For the text-containing cell, return its midpoint in [X, Y] coordinate format. 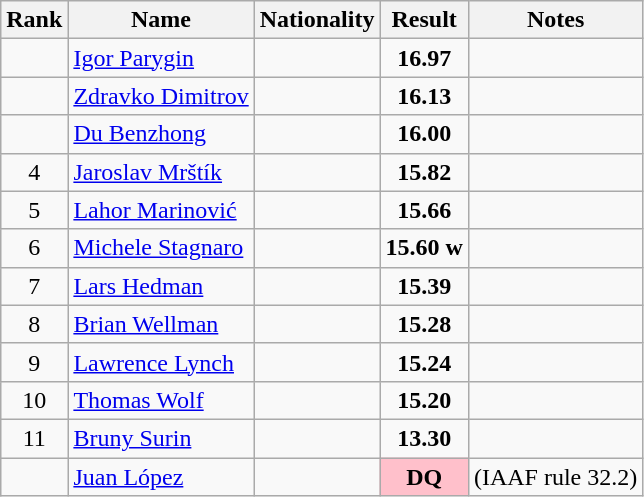
Notes [555, 20]
13.30 [424, 438]
Zdravko Dimitrov [161, 96]
15.66 [424, 210]
5 [34, 210]
Thomas Wolf [161, 400]
16.00 [424, 134]
Du Benzhong [161, 134]
Result [424, 20]
6 [34, 248]
Lars Hedman [161, 286]
Name [161, 20]
Lawrence Lynch [161, 362]
15.82 [424, 172]
15.60 w [424, 248]
15.39 [424, 286]
15.24 [424, 362]
15.20 [424, 400]
Rank [34, 20]
9 [34, 362]
16.13 [424, 96]
Lahor Marinović [161, 210]
Brian Wellman [161, 324]
DQ [424, 477]
8 [34, 324]
4 [34, 172]
(IAAF rule 32.2) [555, 477]
15.28 [424, 324]
Juan López [161, 477]
Igor Parygin [161, 58]
7 [34, 286]
Jaroslav Mrštík [161, 172]
Michele Stagnaro [161, 248]
11 [34, 438]
10 [34, 400]
16.97 [424, 58]
Bruny Surin [161, 438]
Nationality [317, 20]
